Output the [X, Y] coordinate of the center of the cell containing the given text.  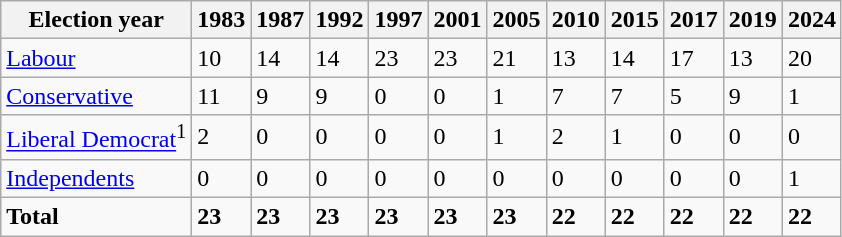
21 [516, 58]
2024 [812, 20]
Election year [96, 20]
11 [222, 96]
17 [694, 58]
2017 [694, 20]
10 [222, 58]
2005 [516, 20]
5 [694, 96]
Independents [96, 178]
1987 [280, 20]
Liberal Democrat1 [96, 138]
2001 [458, 20]
1983 [222, 20]
Conservative [96, 96]
Labour [96, 58]
Total [96, 217]
1992 [340, 20]
20 [812, 58]
1997 [398, 20]
2015 [634, 20]
2010 [576, 20]
2019 [752, 20]
